Determine the (x, y) coordinate at the center of the cell enclosing the given text.  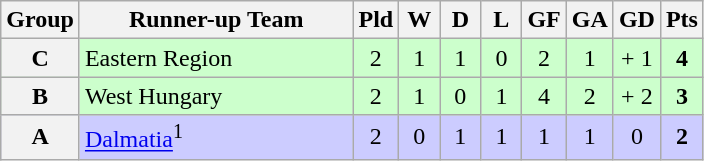
Group (40, 20)
Dalmatia1 (216, 138)
W (420, 20)
+ 1 (636, 58)
+ 2 (636, 96)
GD (636, 20)
3 (682, 96)
L (502, 20)
GF (544, 20)
Pld (376, 20)
Eastern Region (216, 58)
A (40, 138)
B (40, 96)
West Hungary (216, 96)
Pts (682, 20)
C (40, 58)
Runner-up Team (216, 20)
GA (590, 20)
D (460, 20)
